Return the [x, y] coordinate for the center point of the cell that contains the specified text.  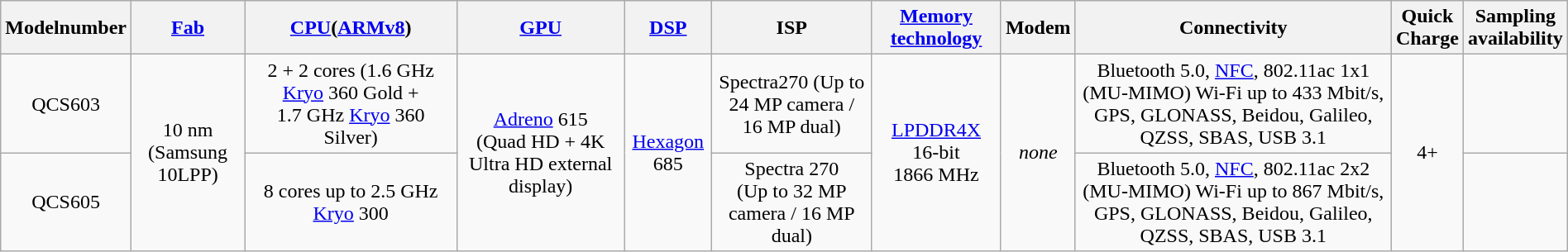
ISP [792, 28]
QuickCharge [1427, 28]
Bluetooth 5.0, NFC, 802.11ac 1x1 (MU-MIMO) Wi-Fi up to 433 Mbit/s, GPS, GLONASS, Beidou, Galileo, QZSS, SBAS, USB 3.1 [1233, 104]
QCS603 [66, 104]
QCS605 [66, 202]
LPDDR4X 16-bit 1866 MHz [936, 153]
GPU [541, 28]
Bluetooth 5.0, NFC, 802.11ac 2x2 (MU-MIMO) Wi-Fi up to 867 Mbit/s, GPS, GLONASS, Beidou, Galileo, QZSS, SBAS, USB 3.1 [1233, 202]
8 cores up to 2.5 GHz Kryo 300 [351, 202]
DSP [668, 28]
10 nm (Samsung 10LPP) [187, 153]
Modem [1038, 28]
Modelnumber [66, 28]
2 + 2 cores (1.6 GHz Kryo 360 Gold + 1.7 GHz Kryo 360 Silver) [351, 104]
none [1038, 153]
Fab [187, 28]
Spectra 270 (Up to 32 MP camera / 16 MP dual) [792, 202]
Hexagon 685 [668, 153]
Adreno 615 (Quad HD + 4K Ultra HD external display) [541, 153]
CPU(ARMv8) [351, 28]
4+ [1427, 153]
Samplingavailability [1515, 28]
Spectra270 (Up to 24 MP camera / 16 MP dual) [792, 104]
Memorytechnology [936, 28]
Connectivity [1233, 28]
